Locate the cell with the specified text and output its [X, Y] center coordinate. 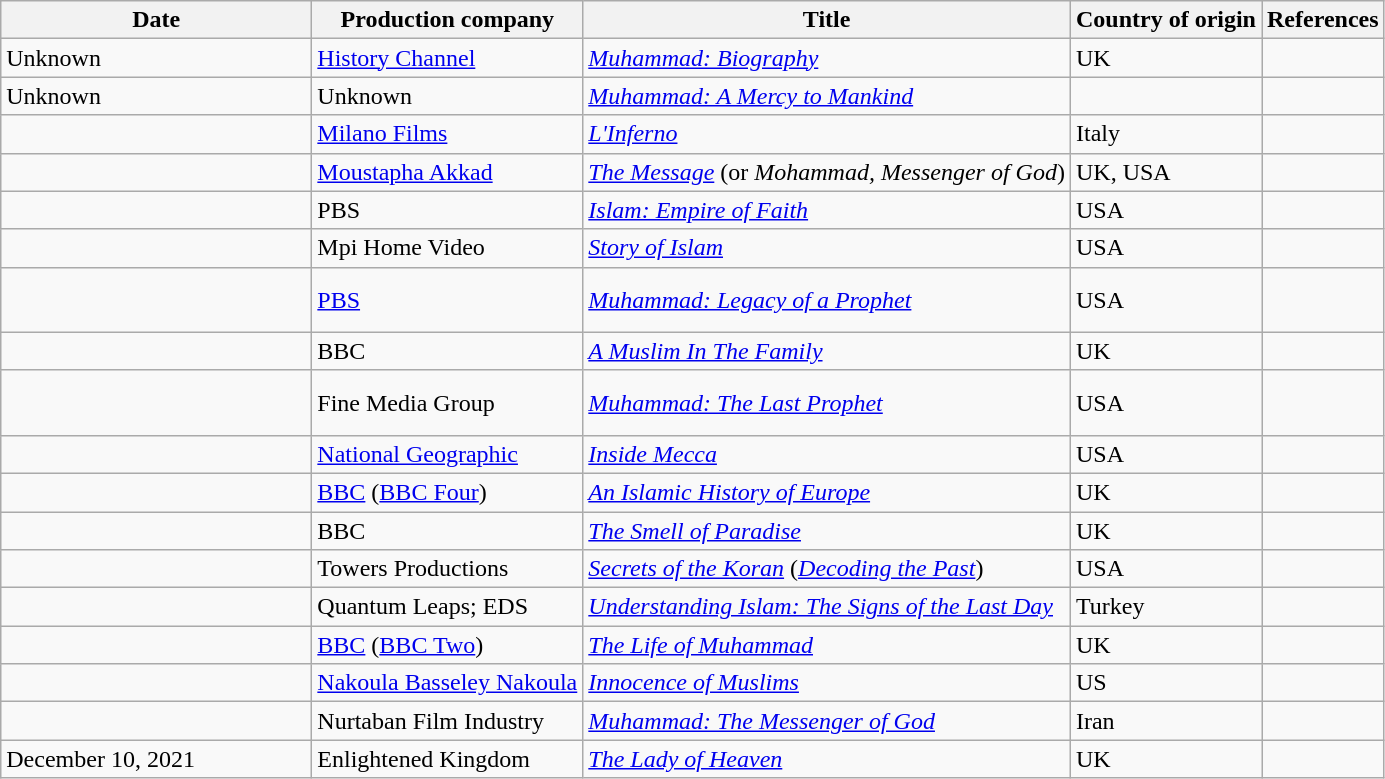
Islam: Empire of Faith [827, 210]
UK, USA [1166, 172]
References [1324, 20]
History Channel [448, 58]
Mpi Home Video [448, 248]
Iran [1166, 721]
Story of Islam [827, 248]
Moustapha Akkad [448, 172]
Understanding Islam: The Signs of the Last Day [827, 607]
Muhammad: The Last Prophet [827, 402]
Italy [1166, 134]
An Islamic History of Europe [827, 492]
The Message (or Mohammad, Messenger of God) [827, 172]
Country of origin [1166, 20]
Production company [448, 20]
Milano Films [448, 134]
Inside Mecca [827, 454]
Nakoula Basseley Nakoula [448, 683]
December 10, 2021 [156, 759]
US [1166, 683]
Towers Productions [448, 569]
Muhammad: Legacy of a Prophet [827, 300]
Muhammad: The Messenger of God [827, 721]
L'Inferno [827, 134]
Title [827, 20]
Enlightened Kingdom [448, 759]
Date [156, 20]
Fine Media Group [448, 402]
Nurtaban Film Industry [448, 721]
BBC (BBC Two) [448, 645]
Turkey [1166, 607]
BBC (BBC Four) [448, 492]
National Geographic [448, 454]
Innocence of Muslims [827, 683]
The Life of Muhammad [827, 645]
Quantum Leaps; EDS [448, 607]
The Lady of Heaven [827, 759]
Muhammad: Biography [827, 58]
Muhammad: A Mercy to Mankind [827, 96]
The Smell of Paradise [827, 531]
A Muslim In The Family [827, 351]
Secrets of the Koran (Decoding the Past) [827, 569]
